Provide the [X, Y] coordinate of the cell's center where the given text is located.  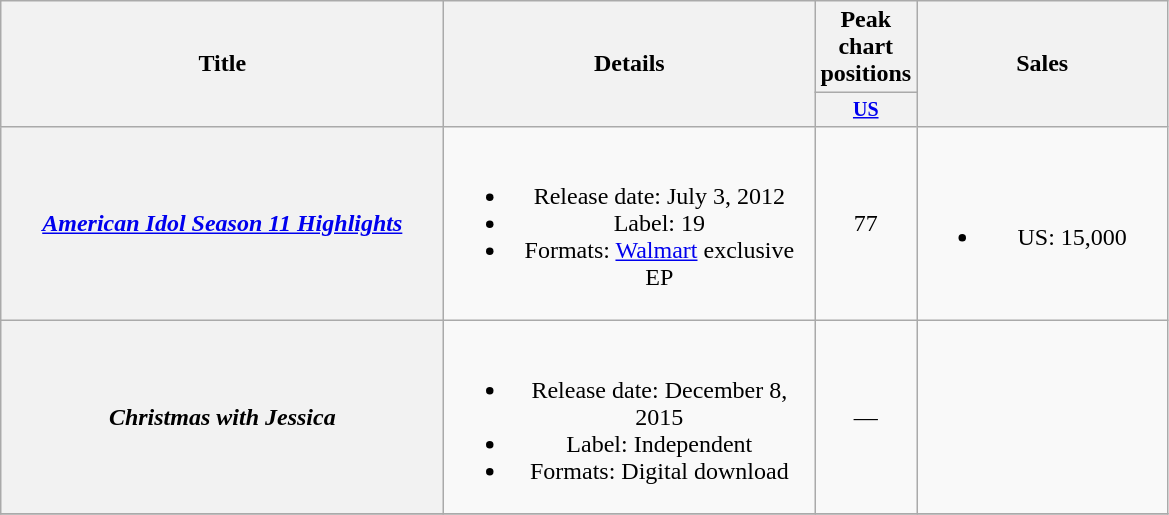
Release date: July 3, 2012Label: 19Formats: Walmart exclusive EP [630, 223]
US: 15,000 [1042, 223]
77 [866, 223]
— [866, 417]
Release date: December 8, 2015Label: IndependentFormats: Digital download [630, 417]
Title [222, 64]
American Idol Season 11 Highlights [222, 223]
Details [630, 64]
Peak chart positions [866, 47]
Christmas with Jessica [222, 417]
Sales [1042, 64]
US [866, 110]
